Provide the [X, Y] coordinate of the cell's center where the given text is located.  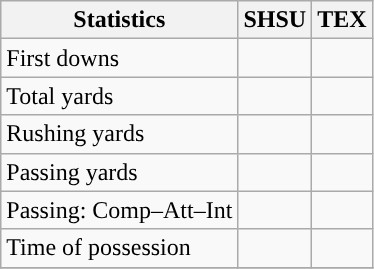
Passing: Comp–Att–Int [120, 210]
Passing yards [120, 172]
SHSU [275, 20]
Time of possession [120, 248]
Total yards [120, 96]
Statistics [120, 20]
Rushing yards [120, 134]
TEX [342, 20]
First downs [120, 58]
